From the cell containing the given text, extract its center point as (X, Y) coordinate. 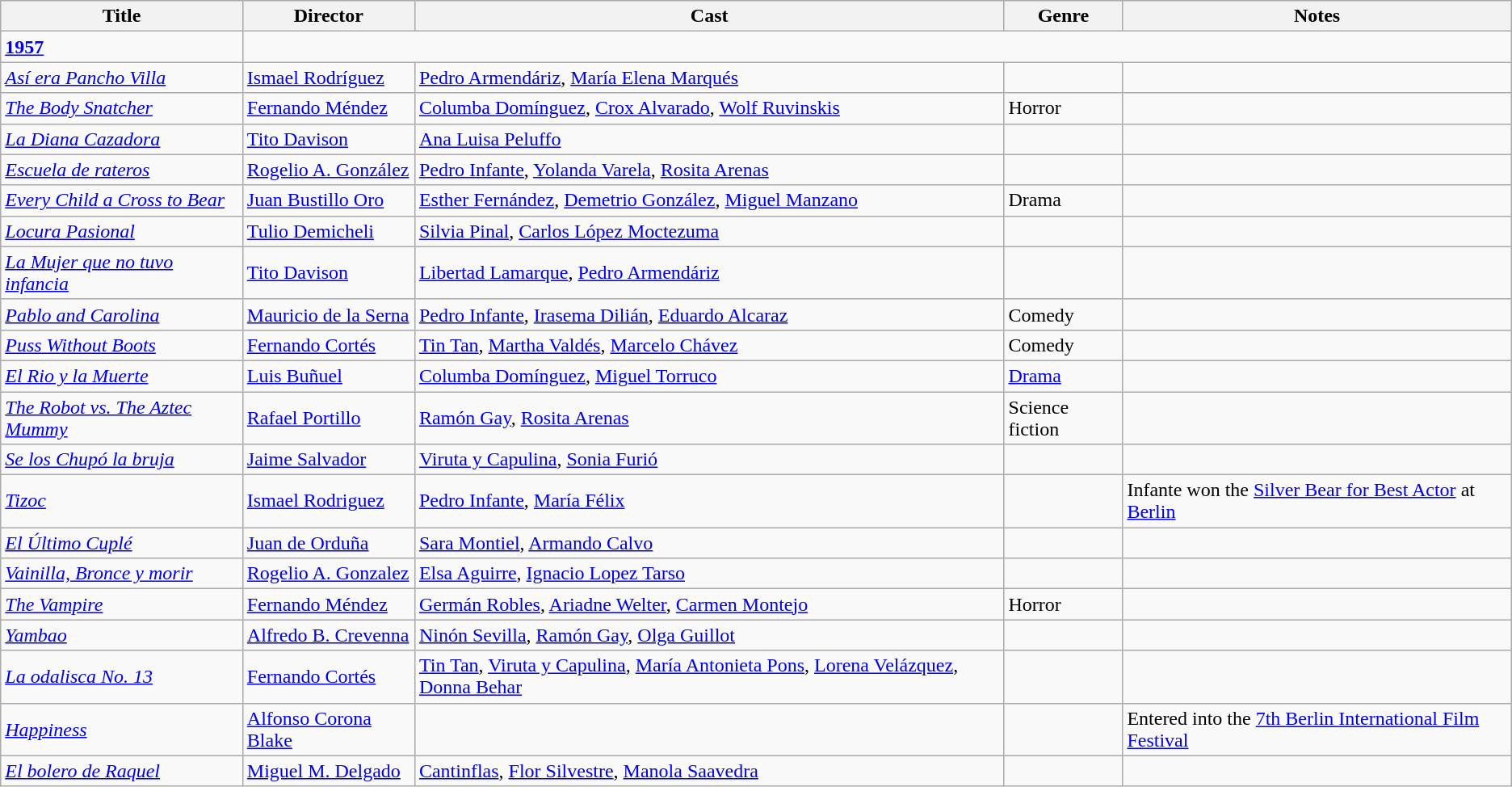
Libertad Lamarque, Pedro Armendáriz (709, 273)
Miguel M. Delgado (328, 771)
The Body Snatcher (122, 108)
Ismael Rodríguez (328, 78)
Ninón Sevilla, Ramón Gay, Olga Guillot (709, 635)
Puss Without Boots (122, 345)
Tin Tan, Martha Valdés, Marcelo Chávez (709, 345)
Germán Robles, Ariadne Welter, Carmen Montejo (709, 604)
Title (122, 16)
La odalisca No. 13 (122, 677)
Locura Pasional (122, 231)
Columba Domínguez, Miguel Torruco (709, 376)
Juan Bustillo Oro (328, 200)
El Último Cuplé (122, 543)
Alfredo B. Crevenna (328, 635)
Pedro Armendáriz, María Elena Marqués (709, 78)
Se los Chupó la bruja (122, 460)
Rafael Portillo (328, 417)
Cast (709, 16)
Rogelio A. Gonzalez (328, 574)
The Robot vs. The Aztec Mummy (122, 417)
Escuela de rateros (122, 170)
El bolero de Raquel (122, 771)
Happiness (122, 729)
Así era Pancho Villa (122, 78)
Ramón Gay, Rosita Arenas (709, 417)
Tulio Demicheli (328, 231)
Vainilla, Bronce y morir (122, 574)
Yambao (122, 635)
Every Child a Cross to Bear (122, 200)
Notes (1317, 16)
Esther Fernández, Demetrio González, Miguel Manzano (709, 200)
Pedro Infante, Irasema Dilián, Eduardo Alcaraz (709, 314)
Science fiction (1063, 417)
Columba Domínguez, Crox Alvarado, Wolf Ruvinskis (709, 108)
Rogelio A. González (328, 170)
Pedro Infante, María Félix (709, 501)
Ana Luisa Peluffo (709, 139)
Jaime Salvador (328, 460)
La Mujer que no tuvo infancia (122, 273)
Juan de Orduña (328, 543)
The Vampire (122, 604)
Pablo and Carolina (122, 314)
Cantinflas, Flor Silvestre, Manola Saavedra (709, 771)
Entered into the 7th Berlin International Film Festival (1317, 729)
La Diana Cazadora (122, 139)
Silvia Pinal, Carlos López Moctezuma (709, 231)
Director (328, 16)
Viruta y Capulina, Sonia Furió (709, 460)
Genre (1063, 16)
Ismael Rodriguez (328, 501)
Tizoc (122, 501)
Luis Buñuel (328, 376)
Alfonso Corona Blake (328, 729)
Sara Montiel, Armando Calvo (709, 543)
Mauricio de la Serna (328, 314)
Pedro Infante, Yolanda Varela, Rosita Arenas (709, 170)
1957 (122, 47)
El Rio y la Muerte (122, 376)
Tin Tan, Viruta y Capulina, María Antonieta Pons, Lorena Velázquez, Donna Behar (709, 677)
Elsa Aguirre, Ignacio Lopez Tarso (709, 574)
Infante won the Silver Bear for Best Actor at Berlin (1317, 501)
